Find where the given text appears and provide that cell's center as (X, Y) coordinate. 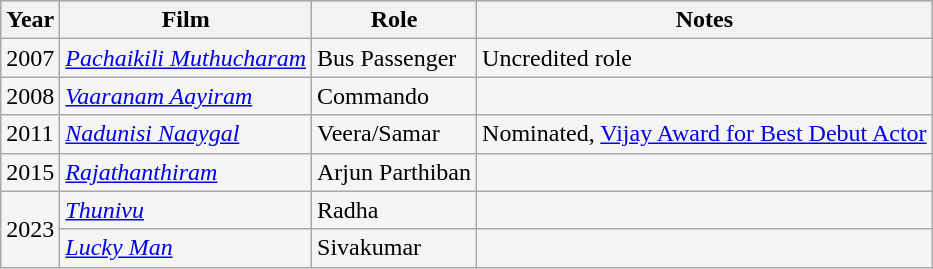
Thunivu (186, 210)
Bus Passenger (394, 58)
Arjun Parthiban (394, 172)
2023 (30, 229)
Pachaikili Muthucharam (186, 58)
Radha (394, 210)
Lucky Man (186, 248)
Veera/Samar (394, 134)
2011 (30, 134)
2007 (30, 58)
Rajathanthiram (186, 172)
Uncredited role (705, 58)
Film (186, 20)
Nominated, Vijay Award for Best Debut Actor (705, 134)
Year (30, 20)
Notes (705, 20)
Commando (394, 96)
Vaaranam Aayiram (186, 96)
Nadunisi Naaygal (186, 134)
2015 (30, 172)
2008 (30, 96)
Role (394, 20)
Sivakumar (394, 248)
